Extract the [X, Y] coordinate from the center of the cell holding the provided text.  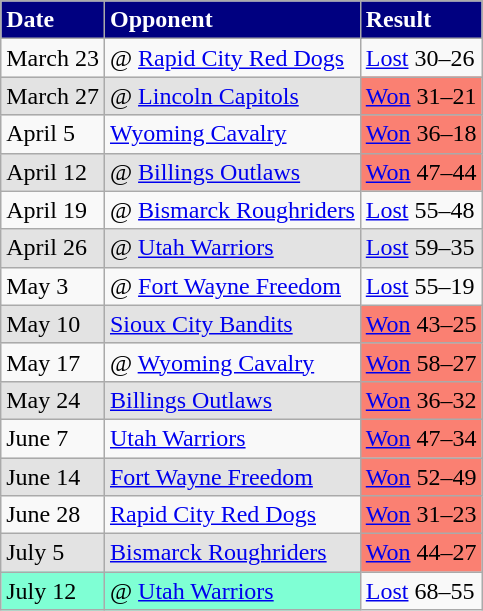
Won 43–25 [421, 324]
March 27 [53, 96]
Bismarck Roughriders [232, 553]
Won 31–23 [421, 515]
Wyoming Cavalry [232, 134]
July 12 [53, 591]
May 3 [53, 286]
Billings Outlaws [232, 400]
Lost 55–48 [421, 210]
Lost 55–19 [421, 286]
@ Billings Outlaws [232, 172]
March 23 [53, 58]
Won 47–44 [421, 172]
@ Wyoming Cavalry [232, 362]
Won 31–21 [421, 96]
Lost 59–35 [421, 248]
@ Fort Wayne Freedom [232, 286]
June 7 [53, 438]
May 10 [53, 324]
Result [421, 20]
Date [53, 20]
Won 44–27 [421, 553]
April 5 [53, 134]
Rapid City Red Dogs [232, 515]
Utah Warriors [232, 438]
Won 47–34 [421, 438]
June 28 [53, 515]
Opponent [232, 20]
April 19 [53, 210]
June 14 [53, 477]
Lost 30–26 [421, 58]
April 12 [53, 172]
Won 52–49 [421, 477]
May 24 [53, 400]
Won 36–18 [421, 134]
@ Lincoln Capitols [232, 96]
Won 36–32 [421, 400]
Lost 68–55 [421, 591]
May 17 [53, 362]
Fort Wayne Freedom [232, 477]
Sioux City Bandits [232, 324]
July 5 [53, 553]
April 26 [53, 248]
@ Rapid City Red Dogs [232, 58]
@ Bismarck Roughriders [232, 210]
Won 58–27 [421, 362]
